Provide the (X, Y) coordinate of the cell's center where the given text is located.  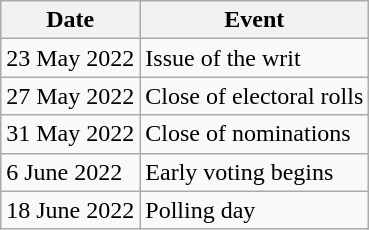
27 May 2022 (70, 96)
31 May 2022 (70, 134)
Issue of the writ (254, 58)
Close of nominations (254, 134)
Date (70, 20)
Event (254, 20)
Close of electoral rolls (254, 96)
23 May 2022 (70, 58)
Early voting begins (254, 172)
6 June 2022 (70, 172)
Polling day (254, 210)
18 June 2022 (70, 210)
